Determine the [x, y] coordinate at the center of the cell enclosing the given text.  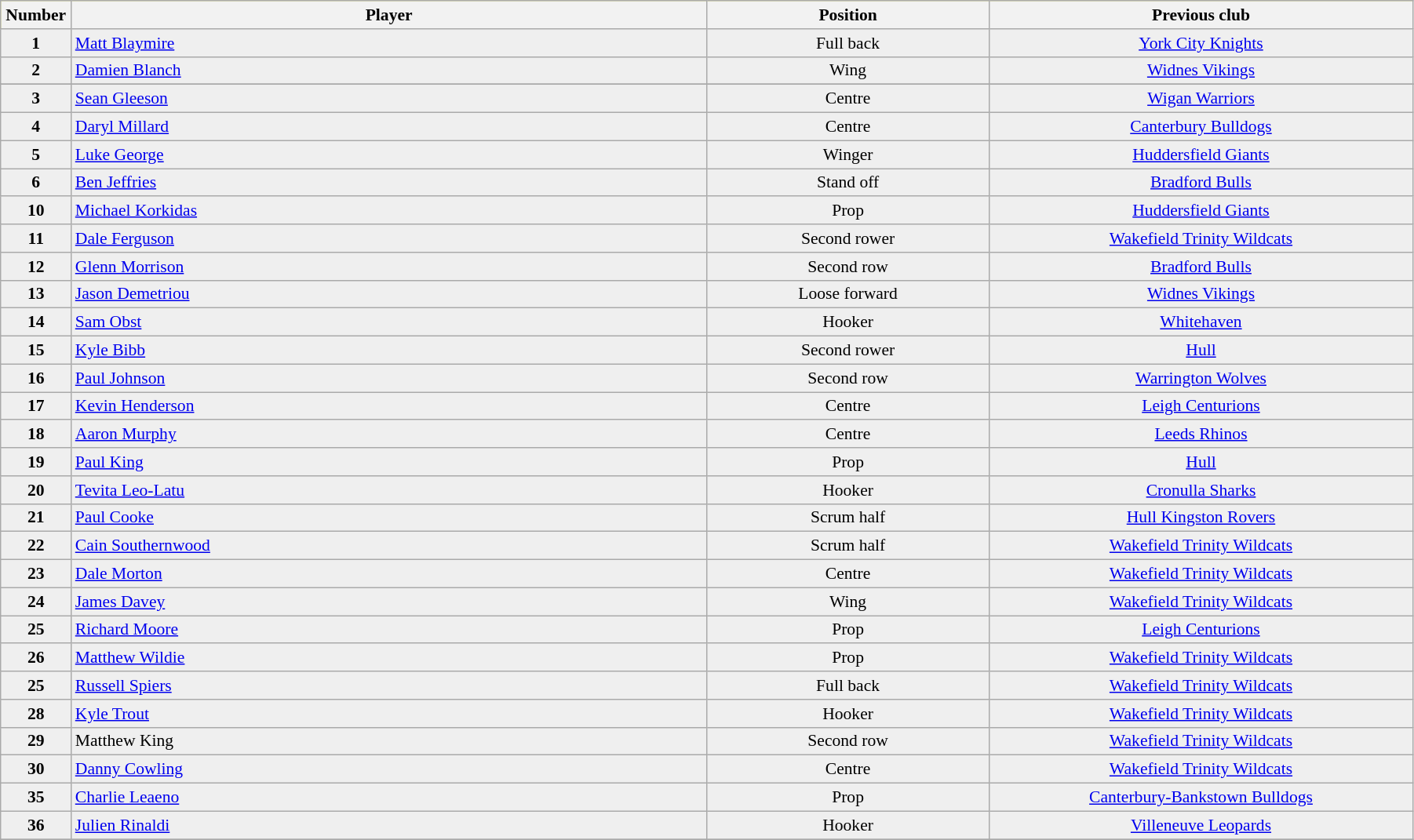
15 [36, 351]
4 [36, 127]
Matt Blaymire [389, 43]
Tevita Leo-Latu [389, 490]
Wigan Warriors [1201, 99]
Richard Moore [389, 630]
Loose forward [848, 294]
York City Knights [1201, 43]
Paul Johnson [389, 378]
12 [36, 267]
Ben Jeffries [389, 183]
30 [36, 769]
Cain Southernwood [389, 546]
Stand off [848, 183]
Player [389, 15]
Dale Ferguson [389, 238]
Jason Demetriou [389, 294]
2 [36, 71]
Aaron Murphy [389, 435]
5 [36, 155]
35 [36, 798]
1 [36, 43]
Number [36, 15]
20 [36, 490]
21 [36, 518]
Warrington Wolves [1201, 378]
Michael Korkidas [389, 211]
Charlie Leaeno [389, 798]
16 [36, 378]
Leeds Rhinos [1201, 435]
Whitehaven [1201, 322]
Danny Cowling [389, 769]
Position [848, 15]
Canterbury-Bankstown Bulldogs [1201, 798]
Dale Morton [389, 574]
James Davey [389, 602]
Paul King [389, 462]
Luke George [389, 155]
Glenn Morrison [389, 267]
Winger [848, 155]
19 [36, 462]
29 [36, 741]
Julien Rinaldi [389, 825]
Villeneuve Leopards [1201, 825]
22 [36, 546]
28 [36, 714]
Matthew Wildie [389, 658]
26 [36, 658]
13 [36, 294]
Previous club [1201, 15]
Canterbury Bulldogs [1201, 127]
23 [36, 574]
Hull Kingston Rovers [1201, 518]
14 [36, 322]
10 [36, 211]
11 [36, 238]
Cronulla Sharks [1201, 490]
3 [36, 99]
24 [36, 602]
Kyle Bibb [389, 351]
36 [36, 825]
17 [36, 406]
Matthew King [389, 741]
Damien Blanch [389, 71]
6 [36, 183]
Daryl Millard [389, 127]
Paul Cooke [389, 518]
Kyle Trout [389, 714]
Russell Spiers [389, 685]
18 [36, 435]
Kevin Henderson [389, 406]
Sean Gleeson [389, 99]
Sam Obst [389, 322]
